Scan for the cell matching the given text and deliver its (X, Y) coordinate at center. 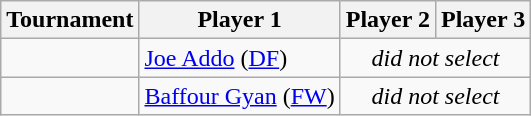
Player 2 (388, 20)
Player 3 (482, 20)
Tournament (70, 20)
Joe Addo (DF) (240, 58)
Baffour Gyan (FW) (240, 96)
Player 1 (240, 20)
